Return [X, Y] of the center of cell containing provided text 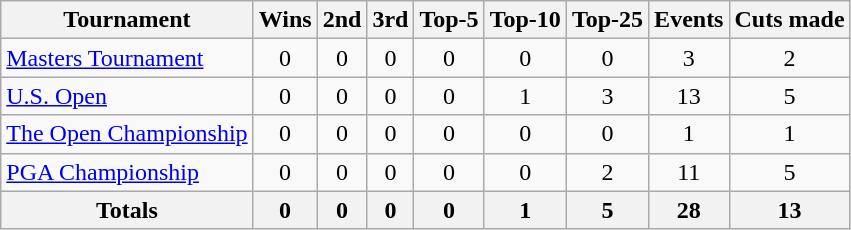
The Open Championship [127, 134]
Cuts made [790, 20]
Totals [127, 210]
28 [689, 210]
2nd [342, 20]
Top-10 [525, 20]
PGA Championship [127, 172]
Wins [285, 20]
U.S. Open [127, 96]
Events [689, 20]
Top-25 [607, 20]
Tournament [127, 20]
3rd [390, 20]
Masters Tournament [127, 58]
Top-5 [449, 20]
11 [689, 172]
